Output the [x, y] coordinate of the center of the cell containing the given text.  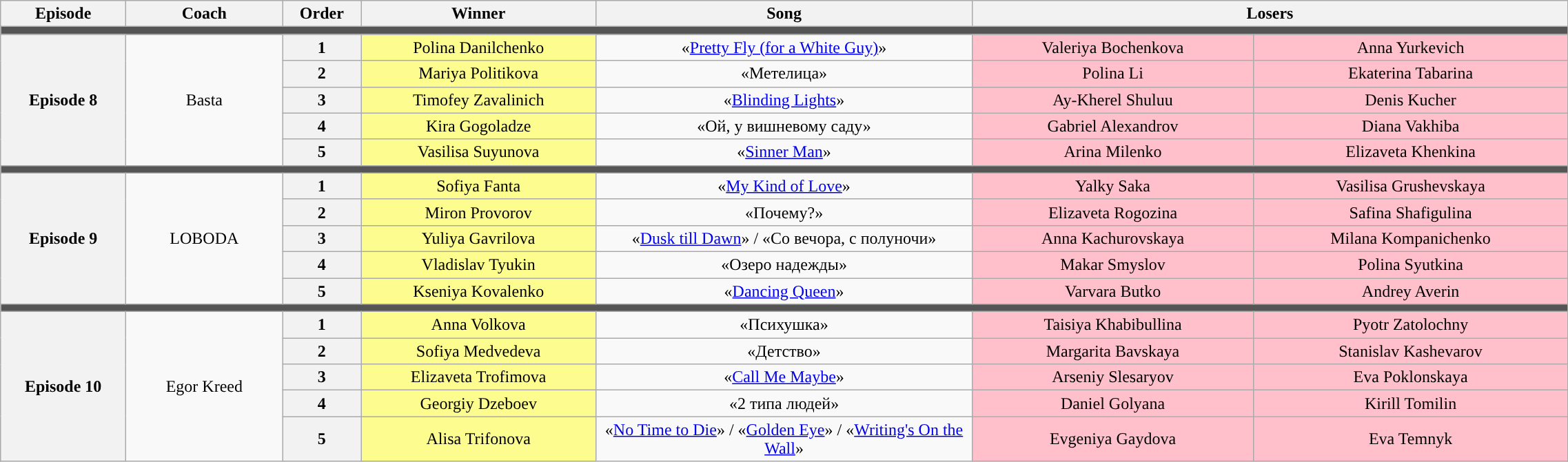
Kirill Tomilin [1411, 403]
Losers [1270, 14]
Episode 8 [63, 100]
Basta [204, 100]
Makar Smyslov [1112, 264]
Margarita Bavskaya [1112, 351]
Diana Vakhiba [1411, 126]
Timofey Zavalinich [478, 100]
Anna Yurkevich [1411, 48]
«Детство» [784, 351]
«No Time to Die» / «Golden Eye» / «Writing's On the Wall» [784, 439]
Alisa Trifonova [478, 439]
Elizaveta Trofimova [478, 377]
Milana Kompanichenko [1411, 238]
«Ой, у вишневому саду» [784, 126]
Ay-Kherel Shuluu [1112, 100]
Sofiya Medvedeva [478, 351]
«Call Me Maybe» [784, 377]
Polina Li [1112, 74]
Pyotr Zatolochny [1411, 325]
Ekaterina Tabarina [1411, 74]
Order [322, 14]
Varvara Butko [1112, 291]
«Dancing Queen» [784, 291]
Polina Danilchenko [478, 48]
Taisiya Khabibullina [1112, 325]
Elizaveta Khenkina [1411, 152]
«Почему?» [784, 212]
«2 типа людей» [784, 403]
«Психушка» [784, 325]
Song [784, 14]
Kseniya Kovalenko [478, 291]
Anna Volkova [478, 325]
Kira Gogoladze [478, 126]
Mariya Politikova [478, 74]
Andrey Averin [1411, 291]
Eva Poklonskaya [1411, 377]
Gabriel Alexandrov [1112, 126]
Valeriya Bochenkova [1112, 48]
Elizaveta Rogozina [1112, 212]
Denis Kucher [1411, 100]
Daniel Golyana [1112, 403]
Safina Shafigulina [1411, 212]
Polina Syutkina [1411, 264]
Episode [63, 14]
Yuliya Gavrilova [478, 238]
Egor Kreed [204, 387]
Vladislav Tyukin [478, 264]
Arseniy Slesaryov [1112, 377]
Stanislav Kashevarov [1411, 351]
Coach [204, 14]
Winner [478, 14]
Evgeniya Gaydova [1112, 439]
Yalky Saka [1112, 186]
«Blinding Lights» [784, 100]
Miron Provorov [478, 212]
Georgiy Dzeboev [478, 403]
Episode 10 [63, 387]
Eva Temnyk [1411, 439]
«Метелица» [784, 74]
Anna Kachurovskaya [1112, 238]
«Pretty Fly (for a White Guy)» [784, 48]
Episode 9 [63, 238]
«Озеро надежды» [784, 264]
Sofiya Fanta [478, 186]
Arina Milenko [1112, 152]
Vasilisa Grushevskaya [1411, 186]
Vasilisa Suyunova [478, 152]
«My Kind of Love» [784, 186]
«Sinner Man» [784, 152]
LOBODA [204, 238]
«Dusk till Dawn» / «Со вечора, с полуночи» [784, 238]
